Pinpoint the cell where the given text exists, returning its (X, Y) midpoint coordinate. 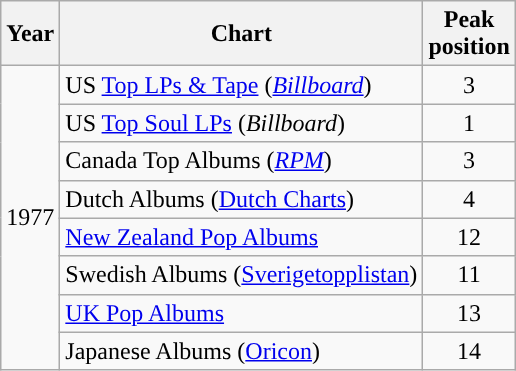
Canada Top Albums (RPM) (242, 161)
Japanese Albums (Oricon) (242, 351)
UK Pop Albums (242, 313)
Peakposition (469, 34)
4 (469, 199)
Swedish Albums (Sverigetopplistan) (242, 275)
11 (469, 275)
13 (469, 313)
Year (30, 34)
New Zealand Pop Albums (242, 237)
US Top Soul LPs (Billboard) (242, 123)
Dutch Albums (Dutch Charts) (242, 199)
US Top LPs & Tape (Billboard) (242, 85)
14 (469, 351)
1 (469, 123)
Chart (242, 34)
12 (469, 237)
1977 (30, 218)
